Extract the (x, y) coordinate from the center of the cell holding the provided text.  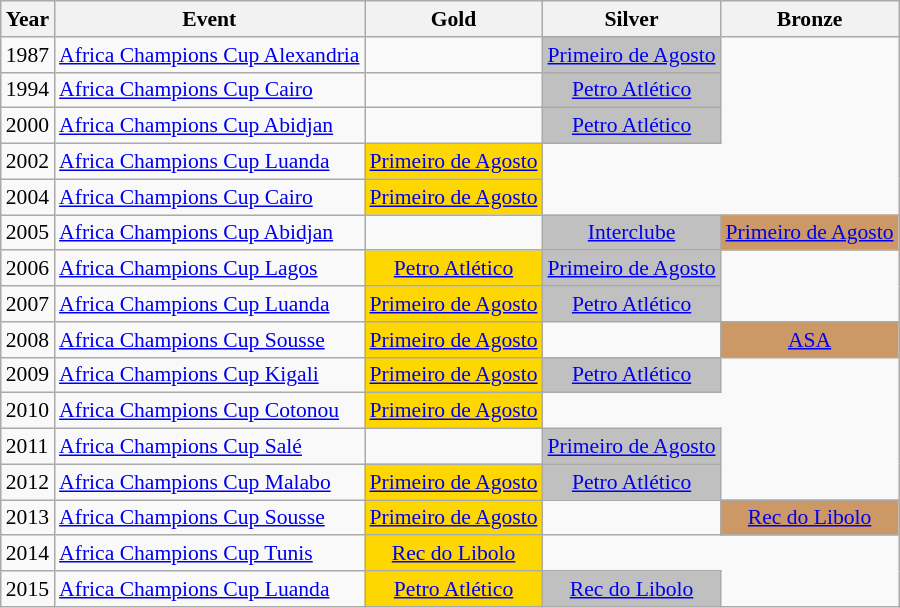
2014 (28, 554)
1987 (28, 55)
2010 (28, 411)
2011 (28, 447)
ASA (810, 340)
Bronze (810, 19)
Africa Champions Cup Alexandria (209, 55)
Africa Champions Cup Salé (209, 447)
Africa Champions Cup Lagos (209, 269)
2015 (28, 589)
2002 (28, 162)
2000 (28, 126)
2009 (28, 375)
2005 (28, 233)
2004 (28, 197)
2006 (28, 269)
2012 (28, 482)
Silver (632, 19)
Interclube (632, 233)
Event (209, 19)
Gold (454, 19)
2007 (28, 304)
Year (28, 19)
2008 (28, 340)
1994 (28, 90)
Africa Champions Cup Tunis (209, 554)
Africa Champions Cup Cotonou (209, 411)
2013 (28, 518)
Africa Champions Cup Kigali (209, 375)
Africa Champions Cup Malabo (209, 482)
